Output the [X, Y] coordinate of the center of the cell containing the given text.  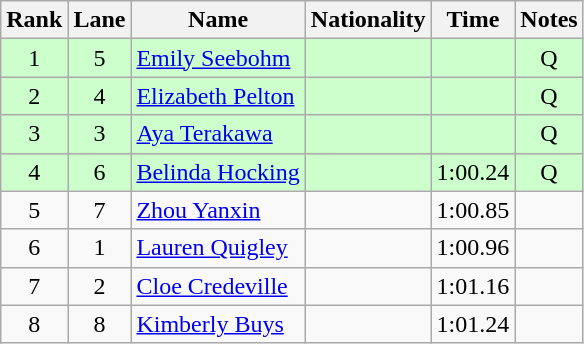
1:00.96 [473, 248]
1:01.16 [473, 286]
Cloe Credeville [218, 286]
Kimberly Buys [218, 324]
Rank [34, 20]
Name [218, 20]
1:01.24 [473, 324]
Zhou Yanxin [218, 210]
Belinda Hocking [218, 172]
Nationality [368, 20]
1:00.24 [473, 172]
Time [473, 20]
1:00.85 [473, 210]
Lane [100, 20]
Elizabeth Pelton [218, 96]
Aya Terakawa [218, 134]
Notes [549, 20]
Emily Seebohm [218, 58]
Lauren Quigley [218, 248]
